Capture the cell that displays the provided text and extract its [x, y] central coordinate. 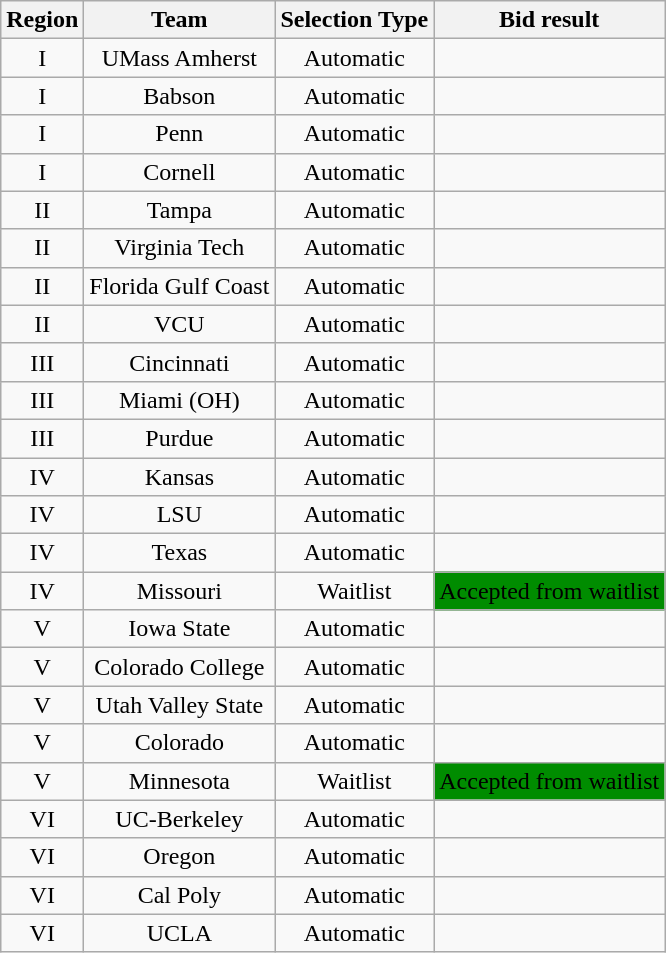
Cal Poly [180, 895]
Selection Type [354, 20]
Iowa State [180, 629]
Team [180, 20]
Virginia Tech [180, 248]
Tampa [180, 210]
Miami (OH) [180, 400]
UC-Berkeley [180, 819]
Cincinnati [180, 362]
Colorado College [180, 667]
Babson [180, 96]
Cornell [180, 172]
Kansas [180, 477]
LSU [180, 515]
Texas [180, 553]
VCU [180, 324]
UMass Amherst [180, 58]
Penn [180, 134]
UCLA [180, 933]
Bid result [550, 20]
Utah Valley State [180, 705]
Region [42, 20]
Missouri [180, 591]
Florida Gulf Coast [180, 286]
Oregon [180, 857]
Minnesota [180, 781]
Purdue [180, 438]
Colorado [180, 743]
